Return [X, Y] of the center of cell containing provided text 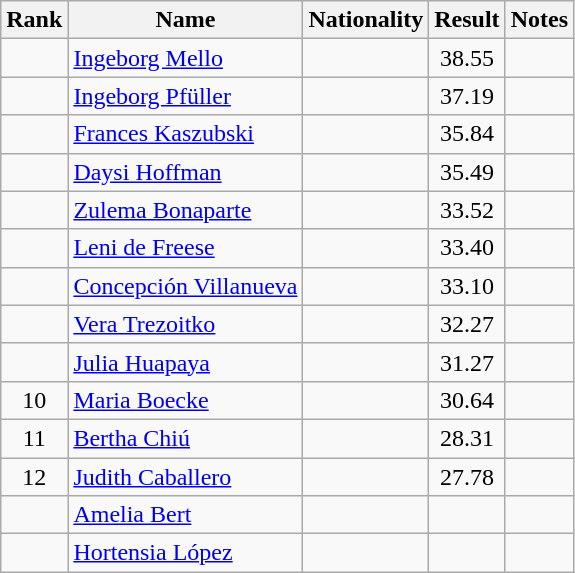
11 [34, 438]
35.49 [467, 172]
Julia Huapaya [186, 362]
Result [467, 20]
Judith Caballero [186, 477]
Notes [539, 20]
Daysi Hoffman [186, 172]
Amelia Bert [186, 515]
Hortensia López [186, 553]
38.55 [467, 58]
Maria Boecke [186, 400]
33.40 [467, 248]
Concepción Villanueva [186, 286]
30.64 [467, 400]
33.10 [467, 286]
32.27 [467, 324]
Leni de Freese [186, 248]
10 [34, 400]
31.27 [467, 362]
Bertha Chiú [186, 438]
Zulema Bonaparte [186, 210]
Frances Kaszubski [186, 134]
Name [186, 20]
12 [34, 477]
Rank [34, 20]
Nationality [366, 20]
Vera Trezoitko [186, 324]
37.19 [467, 96]
27.78 [467, 477]
33.52 [467, 210]
35.84 [467, 134]
Ingeborg Mello [186, 58]
Ingeborg Pfüller [186, 96]
28.31 [467, 438]
